Scan for the cell matching the given text and deliver its (X, Y) coordinate at center. 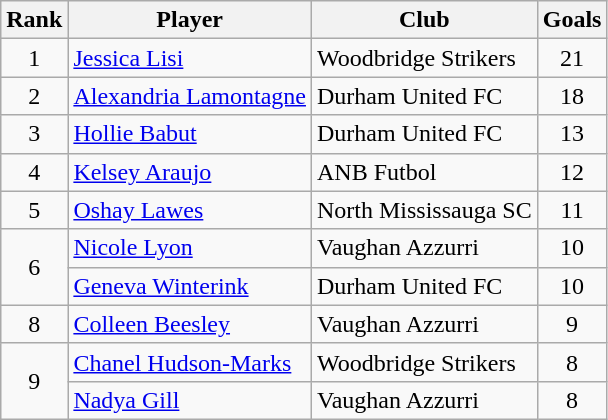
13 (572, 134)
18 (572, 96)
5 (34, 210)
North Mississauga SC (424, 210)
Chanel Hudson-Marks (190, 362)
Nadya Gill (190, 400)
Kelsey Araujo (190, 172)
Geneva Winterink (190, 286)
Club (424, 20)
1 (34, 58)
Jessica Lisi (190, 58)
Nicole Lyon (190, 248)
Oshay Lawes (190, 210)
3 (34, 134)
21 (572, 58)
ANB Futbol (424, 172)
6 (34, 267)
Hollie Babut (190, 134)
12 (572, 172)
Rank (34, 20)
Colleen Beesley (190, 324)
4 (34, 172)
11 (572, 210)
Alexandria Lamontagne (190, 96)
Goals (572, 20)
2 (34, 96)
Player (190, 20)
